Detect which cell encompasses the target text, then output its (X, Y) center coordinate. 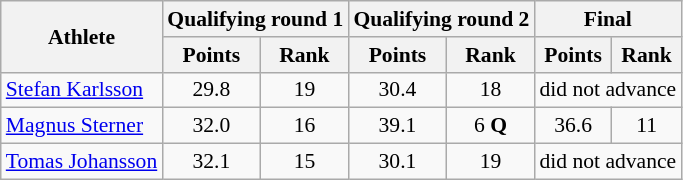
36.6 (572, 126)
32.0 (211, 126)
Final (608, 19)
29.8 (211, 90)
Qualifying round 2 (441, 19)
16 (305, 126)
30.4 (397, 90)
30.1 (397, 162)
Qualifying round 1 (255, 19)
Tomas Johansson (82, 162)
39.1 (397, 126)
32.1 (211, 162)
11 (646, 126)
Stefan Karlsson (82, 90)
Athlete (82, 36)
Magnus Sterner (82, 126)
18 (491, 90)
6 Q (491, 126)
15 (305, 162)
